Find where the given text appears and provide that cell's center as (X, Y) coordinate. 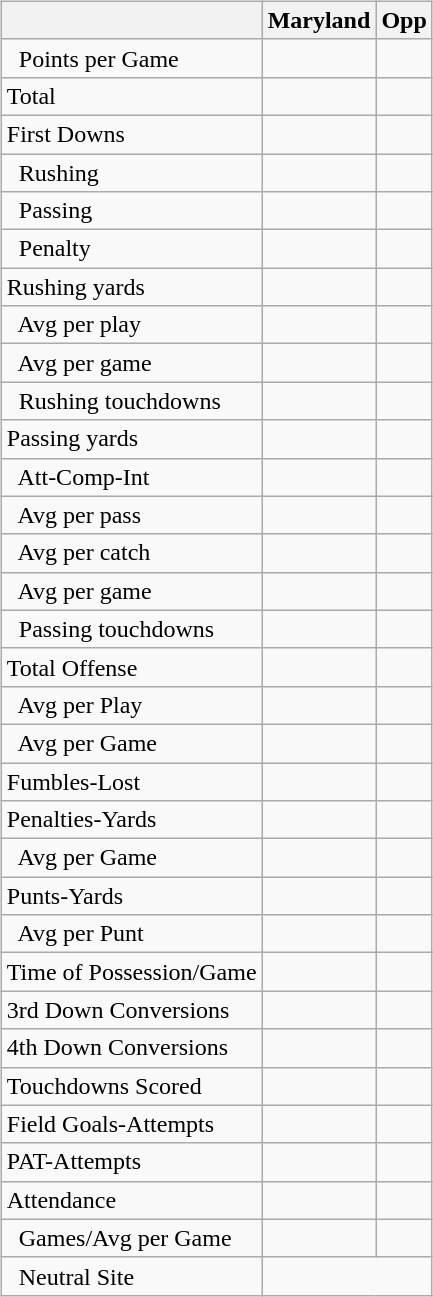
3rd Down Conversions (132, 1010)
Time of Possession/Game (132, 972)
Avg per pass (132, 515)
Touchdowns Scored (132, 1086)
Penalties-Yards (132, 820)
Attendance (132, 1200)
Rushing touchdowns (132, 401)
Avg per Punt (132, 934)
Games/Avg per Game (132, 1238)
Opp (404, 20)
First Downs (132, 134)
Rushing (132, 173)
Fumbles-Lost (132, 781)
Maryland (319, 20)
Att-Comp-Int (132, 477)
Avg per catch (132, 553)
Punts-Yards (132, 896)
Rushing yards (132, 287)
Total (132, 96)
Penalty (132, 249)
Avg per play (132, 325)
Passing (132, 211)
Field Goals-Attempts (132, 1124)
Total Offense (132, 667)
Points per Game (132, 58)
Avg per Play (132, 705)
Neutral Site (132, 1276)
Passing touchdowns (132, 629)
PAT-Attempts (132, 1162)
4th Down Conversions (132, 1048)
Passing yards (132, 439)
